Extract the (X, Y) coordinate from the center of the cell holding the provided text.  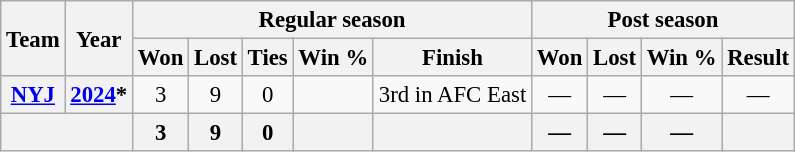
NYJ (33, 95)
Result (758, 58)
Team (33, 38)
Year (99, 38)
Post season (664, 20)
Ties (268, 58)
Regular season (332, 20)
Finish (452, 58)
2024* (99, 95)
3rd in AFC East (452, 95)
